Search for the cell housing the specified text and yield its [x, y] center coordinate. 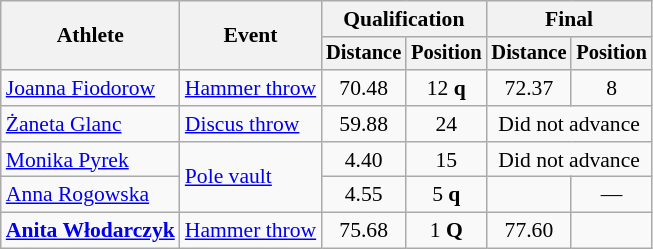
72.37 [528, 88]
Monika Pyrek [90, 160]
12 q [446, 88]
4.55 [364, 195]
5 q [446, 195]
Discus throw [250, 124]
Qualification [404, 19]
15 [446, 160]
Final [568, 19]
Żaneta Glanc [90, 124]
59.88 [364, 124]
Anita Włodarczyk [90, 231]
Event [250, 36]
Athlete [90, 36]
77.60 [528, 231]
Anna Rogowska [90, 195]
Joanna Fiodorow [90, 88]
4.40 [364, 160]
24 [446, 124]
1 Q [446, 231]
75.68 [364, 231]
Pole vault [250, 178]
— [611, 195]
70.48 [364, 88]
8 [611, 88]
